Extract the [x, y] coordinate from the center of the cell holding the provided text.  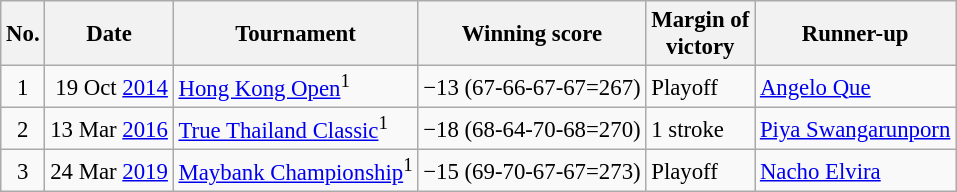
−18 (68-64-70-68=270) [532, 129]
Angelo Que [856, 87]
Margin ofvictory [700, 34]
13 Mar 2016 [109, 129]
2 [23, 129]
Hong Kong Open1 [296, 87]
19 Oct 2014 [109, 87]
1 [23, 87]
Piya Swangarunporn [856, 129]
Date [109, 34]
Runner-up [856, 34]
Maybank Championship1 [296, 171]
True Thailand Classic1 [296, 129]
Nacho Elvira [856, 171]
Tournament [296, 34]
24 Mar 2019 [109, 171]
−13 (67-66-67-67=267) [532, 87]
No. [23, 34]
1 stroke [700, 129]
3 [23, 171]
−15 (69-70-67-67=273) [532, 171]
Winning score [532, 34]
